Scan for the cell matching the given text and deliver its [x, y] coordinate at center. 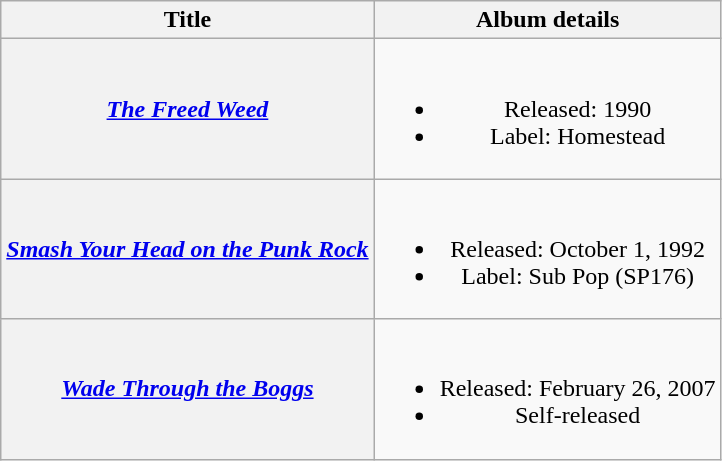
Title [188, 20]
Released: February 26, 2007Self-released [548, 389]
Smash Your Head on the Punk Rock [188, 249]
Wade Through the Boggs [188, 389]
The Freed Weed [188, 109]
Released: October 1, 1992Label: Sub Pop (SP176) [548, 249]
Released: 1990Label: Homestead [548, 109]
Album details [548, 20]
